Scan for the cell matching the given text and deliver its (X, Y) coordinate at center. 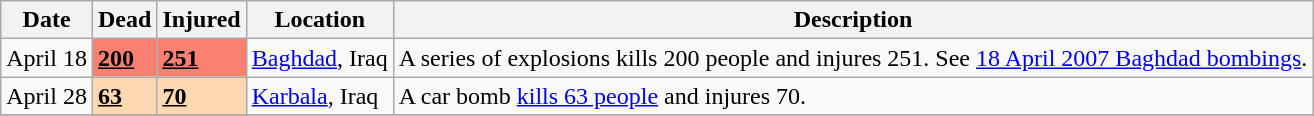
Injured (202, 20)
A series of explosions kills 200 people and injures 251. See 18 April 2007 Baghdad bombings. (853, 58)
April 28 (47, 96)
70 (202, 96)
Karbala, Iraq (320, 96)
200 (124, 58)
Description (853, 20)
Baghdad, Iraq (320, 58)
April 18 (47, 58)
A car bomb kills 63 people and injures 70. (853, 96)
Dead (124, 20)
63 (124, 96)
251 (202, 58)
Date (47, 20)
Location (320, 20)
